Output the [x, y] coordinate of the center of the cell containing the given text.  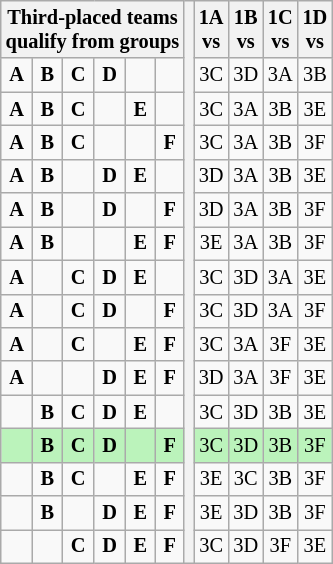
Third-placed teamsqualify from groups [92, 29]
1Dvs [316, 29]
1Avs [212, 29]
1Bvs [246, 29]
1Cvs [280, 29]
